Scan for the cell matching the given text and deliver its (X, Y) coordinate at center. 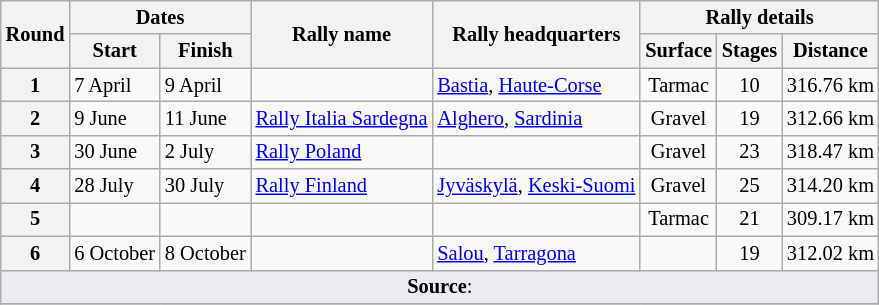
Start (114, 51)
1 (36, 85)
Salou, Tarragona (536, 253)
11 June (206, 118)
3 (36, 152)
25 (750, 186)
312.02 km (830, 253)
9 April (206, 85)
Alghero, Sardinia (536, 118)
Rally details (760, 17)
Rally headquarters (536, 34)
10 (750, 85)
316.76 km (830, 85)
Source: (440, 287)
7 April (114, 85)
30 June (114, 152)
309.17 km (830, 219)
6 (36, 253)
Stages (750, 51)
28 July (114, 186)
Rally Italia Sardegna (342, 118)
Rally name (342, 34)
318.47 km (830, 152)
8 October (206, 253)
6 October (114, 253)
Bastia, Haute-Corse (536, 85)
314.20 km (830, 186)
5 (36, 219)
4 (36, 186)
2 July (206, 152)
Finish (206, 51)
Rally Finland (342, 186)
Surface (678, 51)
23 (750, 152)
21 (750, 219)
Round (36, 34)
Rally Poland (342, 152)
Distance (830, 51)
312.66 km (830, 118)
30 July (206, 186)
Jyväskylä, Keski-Suomi (536, 186)
9 June (114, 118)
Dates (160, 17)
2 (36, 118)
